Search for the cell housing the specified text and yield its (x, y) center coordinate. 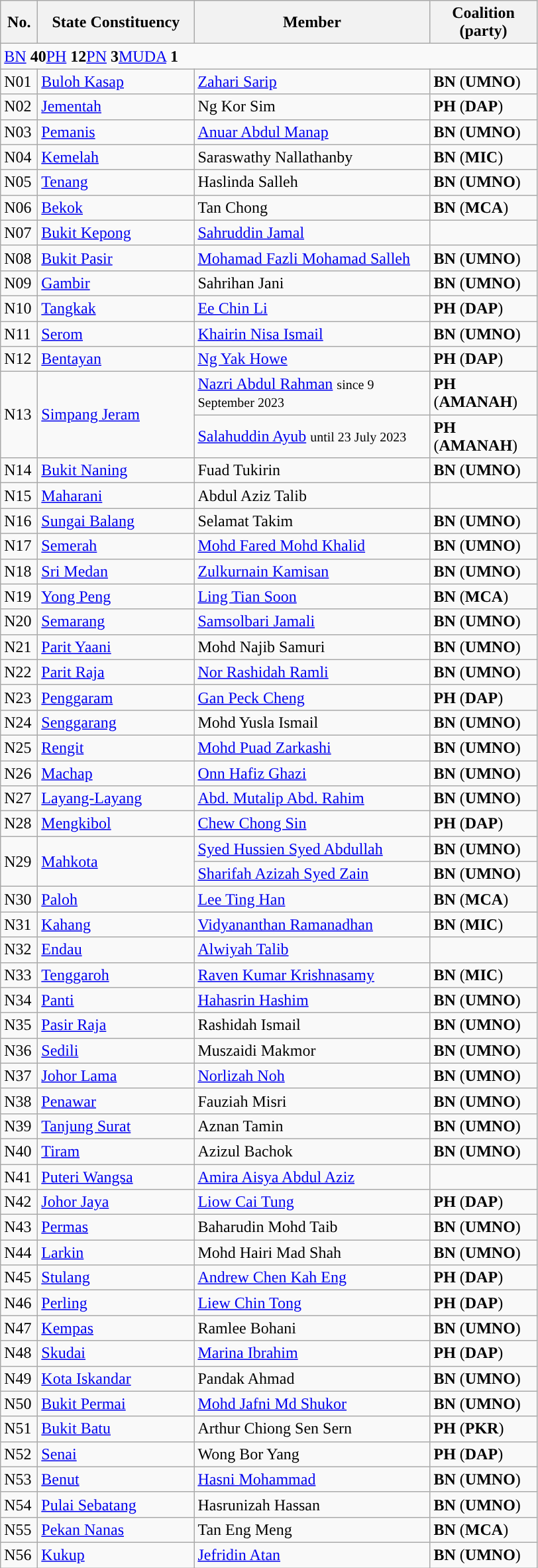
Kota Iskandar (116, 1378)
Panti (116, 1000)
Norlizah Noh (312, 1076)
Stulang (116, 1278)
Sahruddin Jamal (312, 233)
N49 (19, 1378)
Bentayan (116, 359)
N07 (19, 233)
Vidyananthan Ramanadhan (312, 924)
N09 (19, 283)
N51 (19, 1429)
N34 (19, 1000)
Mohd Puad Zarkashi (312, 748)
Senggarang (116, 722)
N12 (19, 359)
Aznan Tamin (312, 1126)
PH (PKR) (484, 1429)
N22 (19, 672)
Sahrihan Jani (312, 283)
Haslinda Salleh (312, 182)
Pemanis (116, 132)
N30 (19, 899)
Ramlee Bohani (312, 1328)
Samsolbari Jamali (312, 622)
Ling Tian Soon (312, 596)
Ng Yak Howe (312, 359)
BN 40PH 12PN 3MUDA 1 (269, 56)
Marina Ibrahim (312, 1353)
N27 (19, 799)
Andrew Chen Kah Eng (312, 1278)
N40 (19, 1151)
N15 (19, 496)
N23 (19, 697)
Coalition (party) (484, 23)
Pekan Nanas (116, 1530)
N08 (19, 258)
Mahkota (116, 862)
N06 (19, 207)
N20 (19, 622)
N11 (19, 333)
Raven Kumar Krishnasamy (312, 975)
Salahuddin Ayub until 23 July 2023 (312, 436)
N38 (19, 1101)
Tangkak (116, 308)
Mohd Jafni Md Shukor (312, 1404)
N39 (19, 1126)
N36 (19, 1050)
Jefridin Atan (312, 1555)
Abd. Mutalip Abd. Rahim (312, 799)
N52 (19, 1454)
Fauziah Misri (312, 1101)
Tenang (116, 182)
N45 (19, 1278)
Liew Chin Tong (312, 1303)
Muszaidi Makmor (312, 1050)
Chew Chong Sin (312, 824)
N54 (19, 1504)
Permas (116, 1227)
Sri Medan (116, 571)
Zulkurnain Kamisan (312, 571)
Pasir Raja (116, 1025)
Ng Kor Sim (312, 107)
Parit Raja (116, 672)
Semarang (116, 622)
Mohd Yusla Ismail (312, 722)
Hahasrin Hashim (312, 1000)
Bukit Permai (116, 1404)
N02 (19, 107)
Semerah (116, 546)
Wong Bor Yang (312, 1454)
N25 (19, 748)
Larkin (116, 1253)
Arthur Chiong Sen Sern (312, 1429)
N17 (19, 546)
Parit Yaani (116, 647)
Kempas (116, 1328)
Tenggaroh (116, 975)
Kemelah (116, 157)
Member (312, 23)
Sharifah Azizah Syed Zain (312, 874)
N50 (19, 1404)
Gambir (116, 283)
N32 (19, 950)
Zahari Sarip (312, 82)
N44 (19, 1253)
Bekok (116, 207)
Kukup (116, 1555)
N19 (19, 596)
Abdul Aziz Talib (312, 496)
N55 (19, 1530)
Hasrunizah Hassan (312, 1504)
N21 (19, 647)
Penggaram (116, 697)
Rengit (116, 748)
N53 (19, 1479)
No. (19, 23)
N03 (19, 132)
Skudai (116, 1353)
N31 (19, 924)
Jementah (116, 107)
N04 (19, 157)
Mengkibol (116, 824)
N14 (19, 471)
N46 (19, 1303)
State Constituency (116, 23)
Machap (116, 773)
Rashidah Ismail (312, 1025)
N33 (19, 975)
Tanjung Surat (116, 1126)
N47 (19, 1328)
Johor Jaya (116, 1202)
N43 (19, 1227)
Selamat Takim (312, 521)
Alwiyah Talib (312, 950)
Mohd Najib Samuri (312, 647)
Syed Hussien Syed Abdullah (312, 849)
Ee Chin Li (312, 308)
Lee Ting Han (312, 899)
Simpang Jeram (116, 415)
Liow Cai Tung (312, 1202)
Sedili (116, 1050)
Tan Eng Meng (312, 1530)
Pulai Sebatang (116, 1504)
Paloh (116, 899)
Penawar (116, 1101)
Serom (116, 333)
Bukit Kepong (116, 233)
Yong Peng (116, 596)
N13 (19, 415)
Amira Aisya Abdul Aziz (312, 1176)
N01 (19, 82)
Kahang (116, 924)
N05 (19, 182)
N35 (19, 1025)
Pandak Ahmad (312, 1378)
Mohd Fared Mohd Khalid (312, 546)
Tiram (116, 1151)
N28 (19, 824)
Nor Rashidah Ramli (312, 672)
Benut (116, 1479)
N42 (19, 1202)
Anuar Abdul Manap (312, 132)
Endau (116, 950)
Mohd Hairi Mad Shah (312, 1253)
Baharudin Mohd Taib (312, 1227)
N41 (19, 1176)
Saraswathy Nallathanby (312, 157)
Hasni Mohammad (312, 1479)
N24 (19, 722)
Nazri Abdul Rahman since 9 September 2023 (312, 394)
Tan Chong (312, 207)
Onn Hafiz Ghazi (312, 773)
N37 (19, 1076)
Azizul Bachok (312, 1151)
Khairin Nisa Ismail (312, 333)
N18 (19, 571)
N48 (19, 1353)
N10 (19, 308)
N29 (19, 862)
Bukit Pasir (116, 258)
N26 (19, 773)
Puteri Wangsa (116, 1176)
Senai (116, 1454)
Bukit Naning (116, 471)
Buloh Kasap (116, 82)
Fuad Tukirin (312, 471)
Maharani (116, 496)
Mohamad Fazli Mohamad Salleh (312, 258)
Perling (116, 1303)
N16 (19, 521)
Sungai Balang (116, 521)
Johor Lama (116, 1076)
Layang-Layang (116, 799)
N56 (19, 1555)
Bukit Batu (116, 1429)
Gan Peck Cheng (312, 697)
